Provide the [x, y] coordinate of the cell's center where the given text is located.  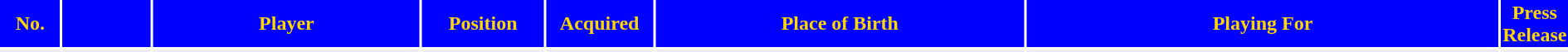
Playing For [1263, 23]
Position [483, 23]
No. [30, 23]
Press Release [1535, 23]
Acquired [599, 23]
Player [287, 23]
Place of Birth [840, 23]
